Pinpoint the cell where the given text exists, returning its [x, y] midpoint coordinate. 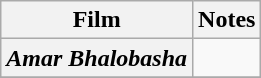
Amar Bhalobasha [97, 58]
Notes [227, 20]
Film [97, 20]
